Return [x, y] of the center of cell containing provided text 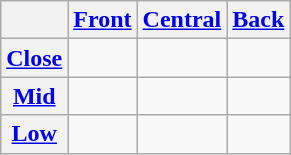
Front [102, 20]
Back [258, 20]
Low [34, 134]
Close [34, 58]
Mid [34, 96]
Central [182, 20]
